From the cell containing the given text, extract its center point as (X, Y) coordinate. 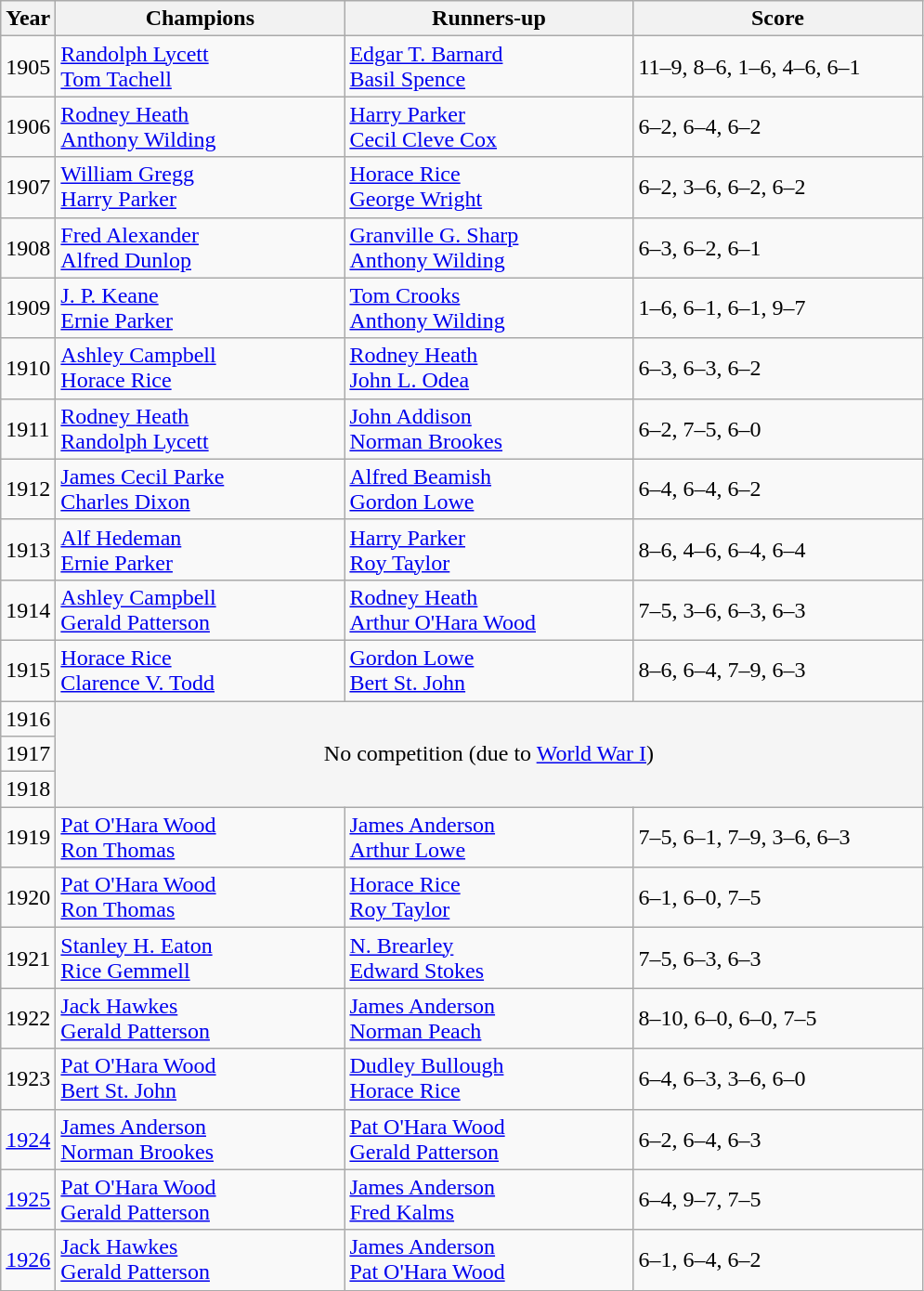
John Addison Norman Brookes (488, 429)
1910 (28, 368)
1906 (28, 126)
James Anderson Norman Peach (488, 1018)
1922 (28, 1018)
James Anderson Arthur Lowe (488, 838)
Ashley Campbell Horace Rice (201, 368)
Year (28, 19)
6–2, 6–4, 6–3 (778, 1139)
James Cecil Parke Charles Dixon (201, 489)
8–6, 6–4, 7–9, 6–3 (778, 671)
Alfred Beamish Gordon Lowe (488, 489)
James Anderson Pat O'Hara Wood (488, 1259)
William Gregg Harry Parker (201, 188)
Edgar T. Barnard Basil Spence (488, 67)
8–6, 4–6, 6–4, 6–4 (778, 550)
6–3, 6–3, 6–2 (778, 368)
Rodney Heath Anthony Wilding (201, 126)
Ashley Campbell Gerald Patterson (201, 609)
6–1, 6–0, 7–5 (778, 897)
Harry Parker Roy Taylor (488, 550)
Gordon Lowe Bert St. John (488, 671)
1916 (28, 718)
James Anderson Fred Kalms (488, 1200)
Harry Parker Cecil Cleve Cox (488, 126)
7–5, 3–6, 6–3, 6–3 (778, 609)
7–5, 6–3, 6–3 (778, 958)
6–2, 3–6, 6–2, 6–2 (778, 188)
6–2, 6–4, 6–2 (778, 126)
6–4, 9–7, 7–5 (778, 1200)
Rodney Heath Randolph Lycett (201, 429)
1926 (28, 1259)
1912 (28, 489)
1920 (28, 897)
No competition (due to World War I) (488, 753)
1918 (28, 789)
Granville G. Sharp Anthony Wilding (488, 247)
Alf Hedeman Ernie Parker (201, 550)
James Anderson Norman Brookes (201, 1139)
Runners-up (488, 19)
1909 (28, 308)
1921 (28, 958)
1925 (28, 1200)
Rodney Heath John L. Odea (488, 368)
J. P. Keane Ernie Parker (201, 308)
Pat O'Hara Wood Bert St. John (201, 1079)
Score (778, 19)
1923 (28, 1079)
6–1, 6–4, 6–2 (778, 1259)
11–9, 8–6, 1–6, 4–6, 6–1 (778, 67)
1917 (28, 754)
8–10, 6–0, 6–0, 7–5 (778, 1018)
1914 (28, 609)
Horace Rice Roy Taylor (488, 897)
N. Brearley Edward Stokes (488, 958)
Tom Crooks Anthony Wilding (488, 308)
1908 (28, 247)
Rodney Heath Arthur O'Hara Wood (488, 609)
Stanley H. Eaton Rice Gemmell (201, 958)
1913 (28, 550)
6–3, 6–2, 6–1 (778, 247)
Fred Alexander Alfred Dunlop (201, 247)
Randolph Lycett Tom Tachell (201, 67)
1907 (28, 188)
1924 (28, 1139)
7–5, 6–1, 7–9, 3–6, 6–3 (778, 838)
1919 (28, 838)
Horace Rice Clarence V. Todd (201, 671)
6–2, 7–5, 6–0 (778, 429)
Champions (201, 19)
1905 (28, 67)
Horace Rice George Wright (488, 188)
6–4, 6–4, 6–2 (778, 489)
1–6, 6–1, 6–1, 9–7 (778, 308)
1911 (28, 429)
1915 (28, 671)
Dudley Bullough Horace Rice (488, 1079)
6–4, 6–3, 3–6, 6–0 (778, 1079)
